Provide the [X, Y] coordinate of the cell's center where the given text is located.  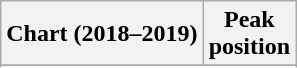
Peakposition [249, 34]
Chart (2018–2019) [102, 34]
